Output the [x, y] coordinate of the center of the cell containing the given text.  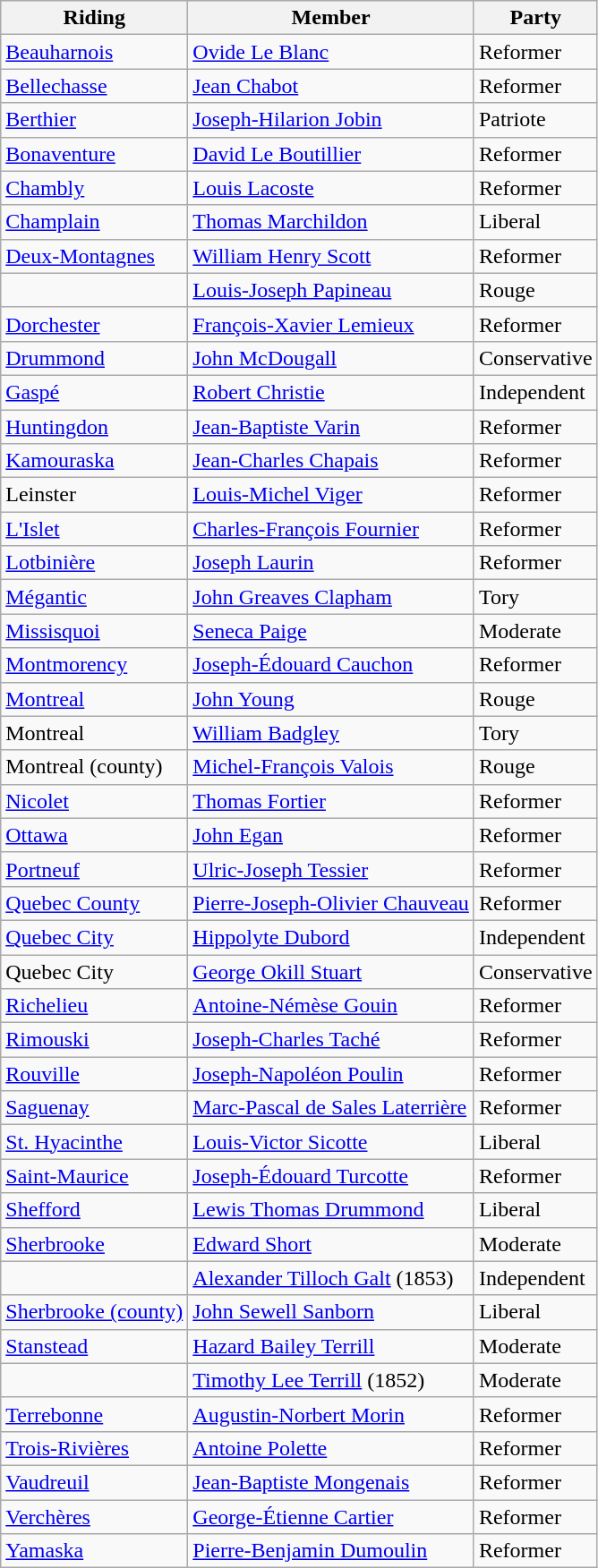
Michel-François Valois [331, 767]
John Egan [331, 835]
Charles-François Fournier [331, 529]
Joseph-Édouard Turcotte [331, 1176]
Yamaska [95, 1551]
Joseph-Hilarion Jobin [331, 120]
Antoine-Némèse Gouin [331, 1006]
George Okill Stuart [331, 971]
Saguenay [95, 1108]
Portneuf [95, 869]
Bellechasse [95, 86]
Chambly [95, 188]
Joseph-Édouard Cauchon [331, 665]
Marc-Pascal de Sales Laterrière [331, 1108]
Patriote [535, 120]
Kamouraska [95, 461]
John McDougall [331, 358]
Seneca Paige [331, 631]
Nicolet [95, 801]
Champlain [95, 222]
Pierre-Benjamin Dumoulin [331, 1551]
David Le Boutillier [331, 154]
Richelieu [95, 1006]
Dorchester [95, 324]
Louis-Joseph Papineau [331, 290]
Joseph-Napoléon Poulin [331, 1074]
Rouville [95, 1074]
Rimouski [95, 1040]
Trois-Rivières [95, 1448]
Ovide Le Blanc [331, 52]
François-Xavier Lemieux [331, 324]
William Badgley [331, 733]
John Young [331, 699]
Sherbrooke (county) [95, 1312]
Montreal (county) [95, 767]
Verchères [95, 1517]
Deux-Montagnes [95, 256]
Vaudreuil [95, 1482]
Lotbinière [95, 563]
Jean-Baptiste Mongenais [331, 1482]
John Sewell Sanborn [331, 1312]
Party [535, 18]
Montmorency [95, 665]
Louis-Victor Sicotte [331, 1142]
Sherbrooke [95, 1244]
Thomas Fortier [331, 801]
Alexander Tilloch Galt (1853) [331, 1278]
Louis Lacoste [331, 188]
Augustin-Norbert Morin [331, 1414]
Antoine Polette [331, 1448]
Louis-Michel Viger [331, 495]
Drummond [95, 358]
Beauharnois [95, 52]
Jean-Charles Chapais [331, 461]
George-Étienne Cartier [331, 1517]
Jean-Baptiste Varin [331, 427]
Member [331, 18]
Berthier [95, 120]
Ulric-Joseph Tessier [331, 869]
Quebec County [95, 903]
Ottawa [95, 835]
Stanstead [95, 1346]
Lewis Thomas Drummond [331, 1210]
Leinster [95, 495]
Hippolyte Dubord [331, 937]
Saint-Maurice [95, 1176]
Gaspé [95, 392]
Terrebonne [95, 1414]
Pierre-Joseph-Olivier Chauveau [331, 903]
L'Islet [95, 529]
Riding [95, 18]
Robert Christie [331, 392]
Jean Chabot [331, 86]
Missisquoi [95, 631]
Joseph-Charles Taché [331, 1040]
Joseph Laurin [331, 563]
Bonaventure [95, 154]
Mégantic [95, 597]
Thomas Marchildon [331, 222]
Edward Short [331, 1244]
John Greaves Clapham [331, 597]
Timothy Lee Terrill (1852) [331, 1380]
William Henry Scott [331, 256]
Huntingdon [95, 427]
Hazard Bailey Terrill [331, 1346]
St. Hyacinthe [95, 1142]
Shefford [95, 1210]
